From the cell containing the given text, extract its center point as (x, y) coordinate. 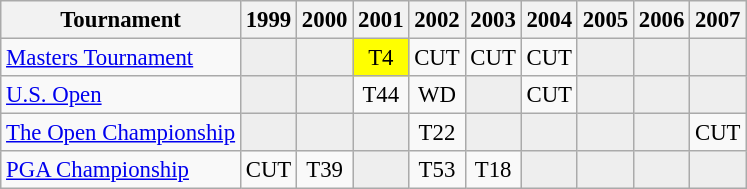
WD (437, 95)
T39 (325, 170)
PGA Championship (121, 170)
T22 (437, 133)
T53 (437, 170)
1999 (268, 20)
Tournament (121, 20)
2002 (437, 20)
2007 (718, 20)
Masters Tournament (121, 58)
2003 (493, 20)
2001 (381, 20)
2005 (605, 20)
T4 (381, 58)
2006 (661, 20)
U.S. Open (121, 95)
2000 (325, 20)
2004 (549, 20)
T18 (493, 170)
T44 (381, 95)
The Open Championship (121, 133)
